For the text-containing cell, return its midpoint in (x, y) coordinate format. 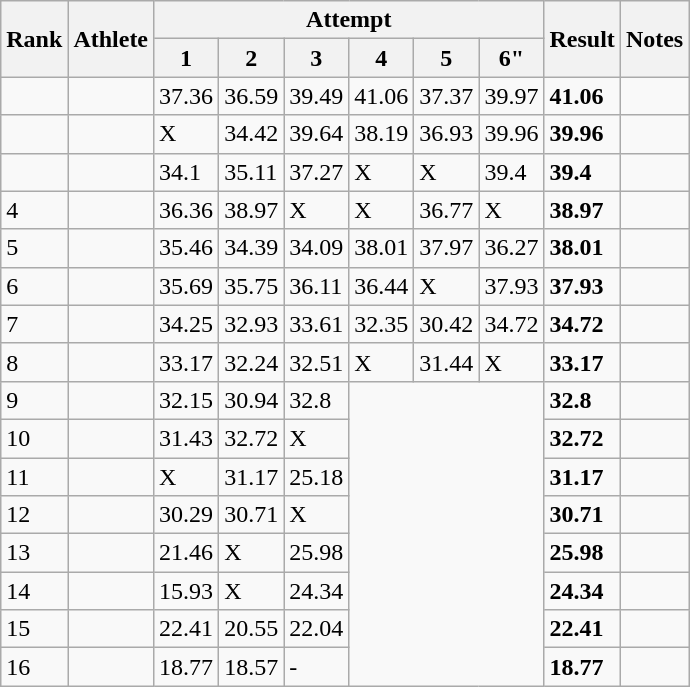
35.46 (186, 248)
Notes (654, 39)
16 (34, 667)
32.24 (252, 362)
37.97 (446, 248)
34.25 (186, 324)
6" (512, 58)
34.39 (252, 248)
Attempt (349, 20)
36.27 (512, 248)
34.09 (316, 248)
37.36 (186, 96)
25.18 (316, 477)
14 (34, 591)
35.11 (252, 172)
7 (34, 324)
35.69 (186, 286)
15.93 (186, 591)
34.1 (186, 172)
9 (34, 400)
36.11 (316, 286)
30.29 (186, 515)
13 (34, 553)
39.64 (316, 134)
37.27 (316, 172)
1 (186, 58)
20.55 (252, 629)
30.42 (446, 324)
36.93 (446, 134)
15 (34, 629)
2 (252, 58)
8 (34, 362)
31.44 (446, 362)
36.77 (446, 210)
35.75 (252, 286)
10 (34, 438)
- (316, 667)
Athlete (111, 39)
21.46 (186, 553)
32.15 (186, 400)
31.43 (186, 438)
3 (316, 58)
39.49 (316, 96)
38.19 (382, 134)
36.36 (186, 210)
32.51 (316, 362)
36.59 (252, 96)
33.61 (316, 324)
34.42 (252, 134)
Rank (34, 39)
18.57 (252, 667)
11 (34, 477)
Result (582, 39)
32.35 (382, 324)
12 (34, 515)
32.93 (252, 324)
39.97 (512, 96)
22.04 (316, 629)
30.94 (252, 400)
6 (34, 286)
36.44 (382, 286)
37.37 (446, 96)
